Scan for the cell matching the given text and deliver its [X, Y] coordinate at center. 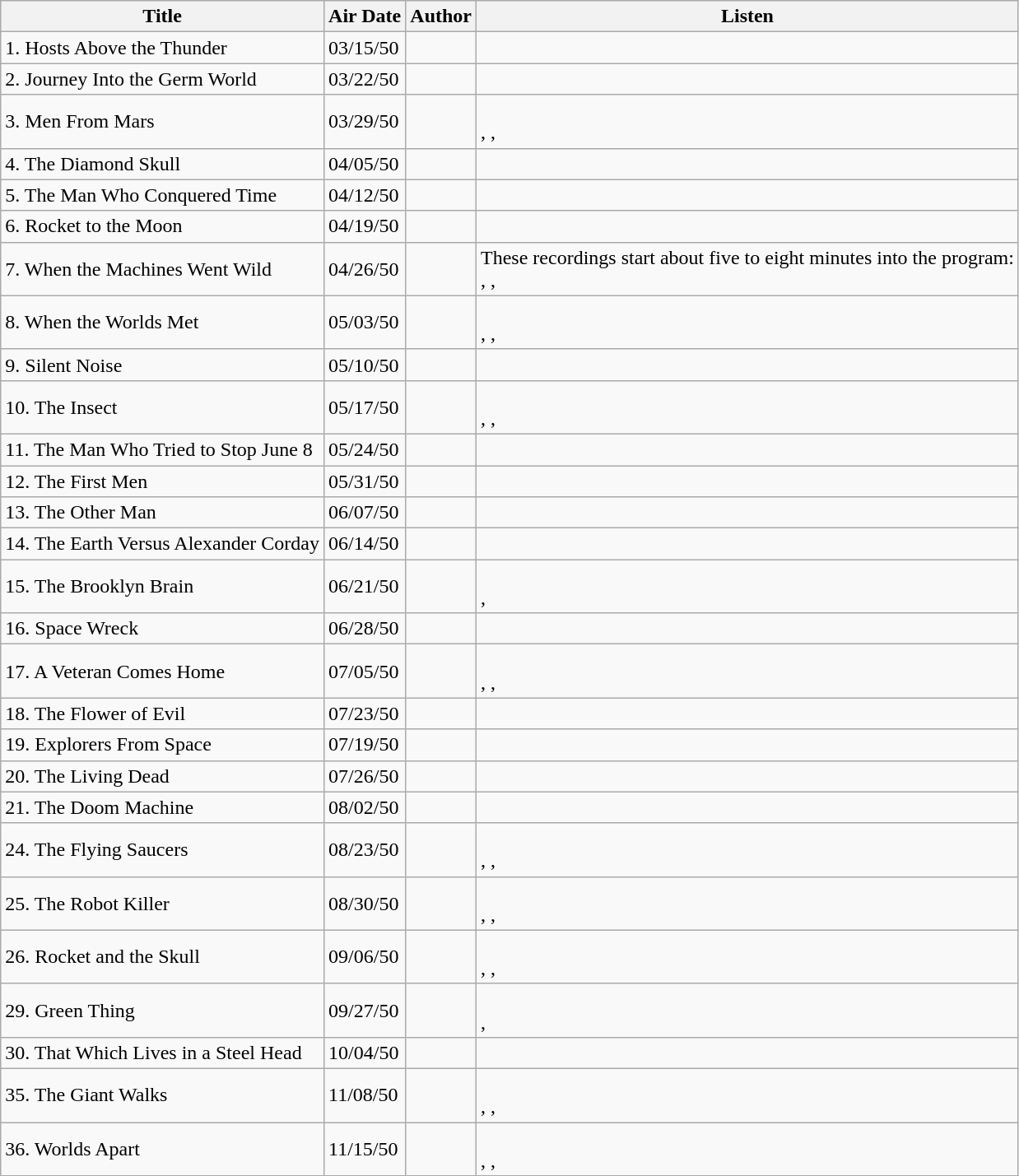
24. The Flying Saucers [163, 849]
11/08/50 [365, 1095]
15. The Brooklyn Brain [163, 586]
Air Date [365, 16]
7. When the Machines Went Wild [163, 268]
25. The Robot Killer [163, 904]
6. Rocket to the Moon [163, 226]
5. The Man Who Conquered Time [163, 195]
Title [163, 16]
03/15/50 [365, 48]
04/05/50 [365, 164]
09/06/50 [365, 956]
18. The Flower of Evil [163, 714]
05/31/50 [365, 481]
03/22/50 [365, 79]
12. The First Men [163, 481]
26. Rocket and the Skull [163, 956]
04/26/50 [365, 268]
09/27/50 [365, 1011]
04/19/50 [365, 226]
08/23/50 [365, 849]
04/12/50 [365, 195]
21. The Doom Machine [163, 807]
Listen [747, 16]
05/24/50 [365, 449]
06/07/50 [365, 513]
16. Space Wreck [163, 629]
1. Hosts Above the Thunder [163, 48]
06/14/50 [365, 544]
29. Green Thing [163, 1011]
19. Explorers From Space [163, 745]
9. Silent Noise [163, 365]
17. A Veteran Comes Home [163, 672]
36. Worlds Apart [163, 1149]
07/05/50 [365, 672]
8. When the Worlds Met [163, 323]
11. The Man Who Tried to Stop June 8 [163, 449]
10. The Insect [163, 407]
05/03/50 [365, 323]
07/26/50 [365, 776]
05/10/50 [365, 365]
35. The Giant Walks [163, 1095]
06/28/50 [365, 629]
20. The Living Dead [163, 776]
05/17/50 [365, 407]
2. Journey Into the Germ World [163, 79]
10/04/50 [365, 1053]
07/19/50 [365, 745]
08/30/50 [365, 904]
30. That Which Lives in a Steel Head [163, 1053]
3. Men From Mars [163, 122]
These recordings start about five to eight minutes into the program:, , [747, 268]
11/15/50 [365, 1149]
13. The Other Man [163, 513]
03/29/50 [365, 122]
4. The Diamond Skull [163, 164]
Author [441, 16]
14. The Earth Versus Alexander Corday [163, 544]
08/02/50 [365, 807]
07/23/50 [365, 714]
06/21/50 [365, 586]
